Search for the cell housing the specified text and yield its (X, Y) center coordinate. 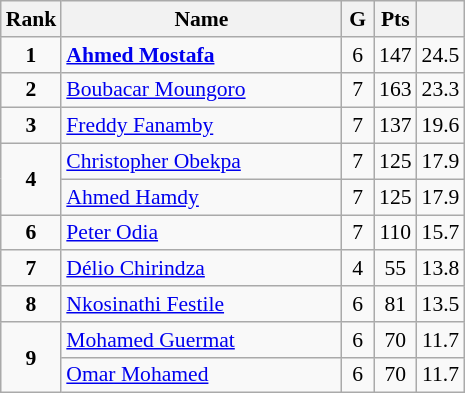
147 (396, 55)
13.5 (441, 304)
G (358, 19)
2 (32, 90)
Délio Chirindza (201, 269)
24.5 (441, 55)
Christopher Obekpa (201, 162)
19.6 (441, 126)
Mohamed Guermat (201, 340)
Freddy Fanamby (201, 126)
Pts (396, 19)
Ahmed Hamdy (201, 197)
Boubacar Moungoro (201, 90)
13.8 (441, 269)
23.3 (441, 90)
163 (396, 90)
Name (201, 19)
Peter Odia (201, 233)
1 (32, 55)
137 (396, 126)
3 (32, 126)
Rank (32, 19)
8 (32, 304)
Ahmed Mostafa (201, 55)
Omar Mohamed (201, 375)
Nkosinathi Festile (201, 304)
110 (396, 233)
15.7 (441, 233)
81 (396, 304)
9 (32, 358)
55 (396, 269)
